Locate the cell with the specified text and output its (x, y) center coordinate. 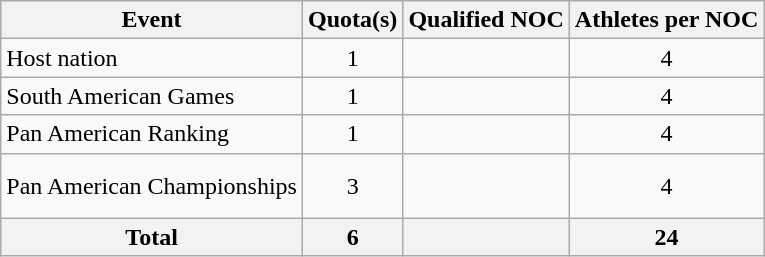
Pan American Championships (152, 186)
3 (352, 186)
24 (666, 237)
Athletes per NOC (666, 20)
Total (152, 237)
6 (352, 237)
Qualified NOC (486, 20)
Quota(s) (352, 20)
South American Games (152, 96)
Pan American Ranking (152, 134)
Host nation (152, 58)
Event (152, 20)
